Provide the [x, y] coordinate of the cell's center where the given text is located.  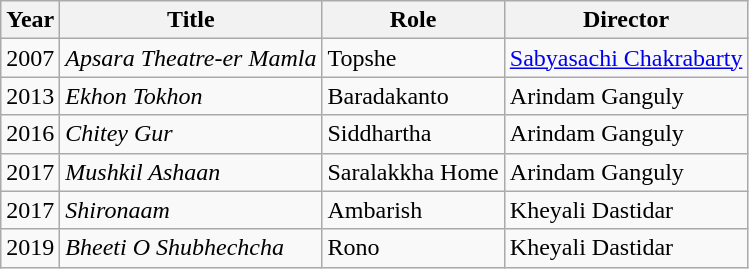
Chitey Gur [191, 134]
Siddhartha [413, 134]
Ekhon Tokhon [191, 96]
2019 [30, 248]
Baradakanto [413, 96]
Topshe [413, 58]
Rono [413, 248]
Role [413, 20]
Bheeti O Shubhechcha [191, 248]
Director [626, 20]
Apsara Theatre-er Mamla [191, 58]
Year [30, 20]
Shironaam [191, 210]
2007 [30, 58]
2016 [30, 134]
Ambarish [413, 210]
Mushkil Ashaan [191, 172]
Saralakkha Home [413, 172]
Title [191, 20]
Sabyasachi Chakrabarty [626, 58]
2013 [30, 96]
